Provide the [X, Y] coordinate of the cell's center where the given text is located.  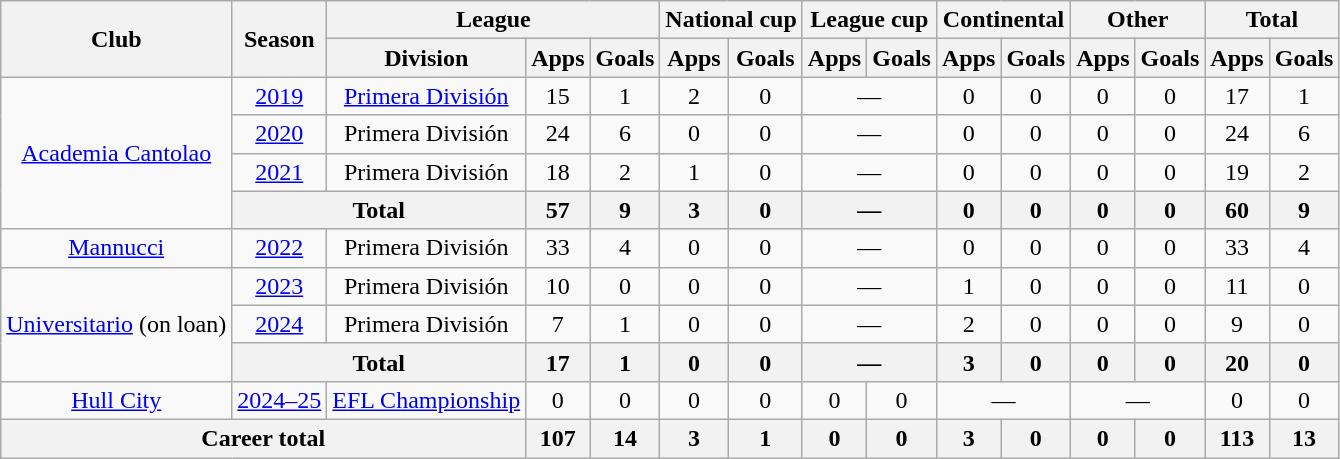
Mannucci [116, 248]
20 [1237, 362]
113 [1237, 438]
10 [558, 286]
57 [558, 210]
19 [1237, 172]
Career total [264, 438]
2022 [280, 248]
18 [558, 172]
14 [625, 438]
2024 [280, 324]
7 [558, 324]
Season [280, 39]
2020 [280, 134]
Other [1138, 20]
107 [558, 438]
League [494, 20]
EFL Championship [426, 400]
15 [558, 96]
League cup [869, 20]
Hull City [116, 400]
60 [1237, 210]
Continental [1003, 20]
Universitario (on loan) [116, 324]
Division [426, 58]
National cup [731, 20]
2023 [280, 286]
2024–25 [280, 400]
Club [116, 39]
2019 [280, 96]
Academia Cantolao [116, 153]
13 [1304, 438]
11 [1237, 286]
2021 [280, 172]
